Identify which cell holds the provided text, then report its (x, y) central coordinate. 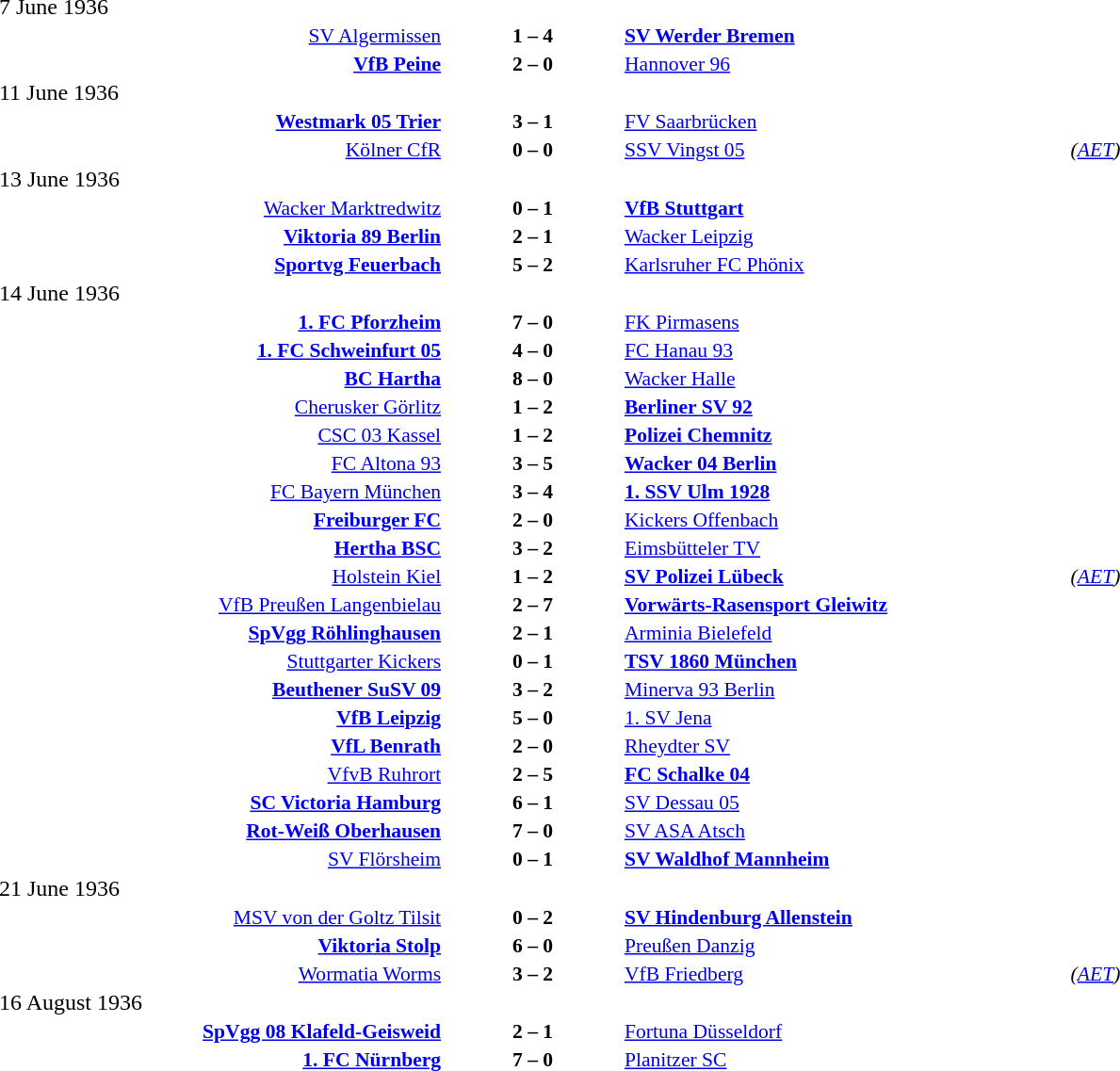
SV Werder Bremen (845, 36)
Minerva 93 Berlin (845, 690)
5 – 0 (533, 718)
VfB Friedberg (845, 974)
Fortuna Düsseldorf (845, 1031)
Karlsruher FC Phönix (845, 264)
2 – 7 (533, 605)
Rheydter SV (845, 746)
3 – 5 (533, 463)
0 – 2 (533, 917)
FC Schalke 04 (845, 774)
Eimsbütteler TV (845, 548)
3 – 4 (533, 492)
SV Hindenburg Allenstein (845, 917)
TSV 1860 München (845, 661)
1. SV Jena (845, 718)
Wacker Halle (845, 379)
3 – 1 (533, 122)
SV ASA Atsch (845, 831)
FV Saarbrücken (845, 122)
SV Waldhof Mannheim (845, 859)
6 – 0 (533, 946)
Wacker Leipzig (845, 235)
FK Pirmasens (845, 322)
SV Dessau 05 (845, 803)
1. SSV Ulm 1928 (845, 492)
SSV Vingst 05 (845, 150)
Wacker 04 Berlin (845, 463)
2 – 5 (533, 774)
5 – 2 (533, 264)
Berliner SV 92 (845, 407)
Preußen Danzig (845, 946)
Hannover 96 (845, 64)
6 – 1 (533, 803)
8 – 0 (533, 379)
SV Polizei Lübeck (845, 576)
Kickers Offenbach (845, 520)
0 – 0 (533, 150)
4 – 0 (533, 350)
FC Hanau 93 (845, 350)
Polizei Chemnitz (845, 435)
Vorwärts-Rasensport Gleiwitz (845, 605)
1 – 4 (533, 36)
VfB Stuttgart (845, 207)
Arminia Bielefeld (845, 633)
